Return [x, y] of the center of cell containing provided text 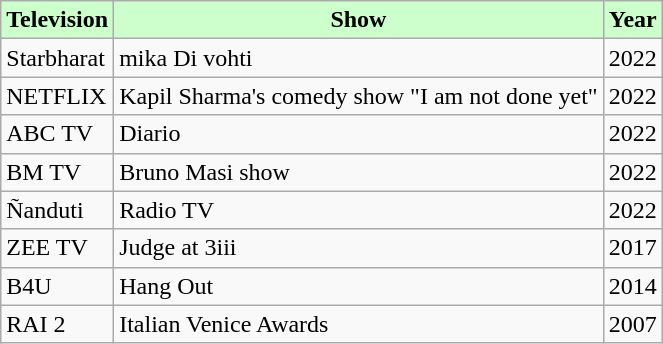
2007 [632, 324]
Ñanduti [58, 210]
Italian Venice Awards [359, 324]
2014 [632, 286]
Judge at 3iii [359, 248]
BM TV [58, 172]
Bruno Masi show [359, 172]
RAI 2 [58, 324]
2017 [632, 248]
B4U [58, 286]
Year [632, 20]
Show [359, 20]
Hang Out [359, 286]
ABC TV [58, 134]
ZEE TV [58, 248]
mika Di vohti [359, 58]
Kapil Sharma's comedy show "I am not done yet" [359, 96]
Diario [359, 134]
Starbharat [58, 58]
Television [58, 20]
NETFLIX [58, 96]
Radio TV [359, 210]
